For the text-containing cell, return its midpoint in (X, Y) coordinate format. 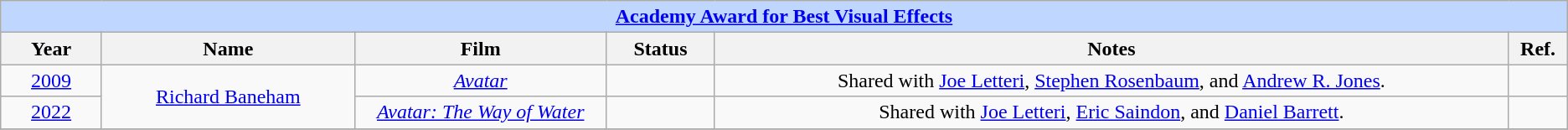
Shared with Joe Letteri, Eric Saindon, and Daniel Barrett. (1112, 112)
Shared with Joe Letteri, Stephen Rosenbaum, and Andrew R. Jones. (1112, 81)
2022 (52, 112)
Status (660, 49)
2009 (52, 81)
Academy Award for Best Visual Effects (784, 17)
Avatar (481, 81)
Film (481, 49)
Avatar: The Way of Water (481, 112)
Ref. (1538, 49)
Name (228, 49)
Richard Baneham (228, 96)
Year (52, 49)
Notes (1112, 49)
